Search for the cell housing the specified text and yield its [x, y] center coordinate. 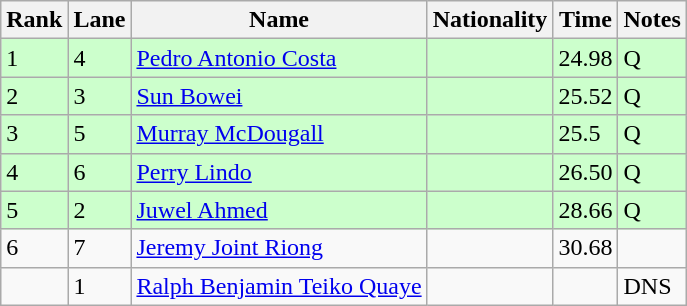
30.68 [586, 248]
Nationality [490, 20]
Name [279, 20]
Lane [100, 20]
Juwel Ahmed [279, 210]
Sun Bowei [279, 96]
Perry Lindo [279, 172]
Pedro Antonio Costa [279, 58]
Time [586, 20]
7 [100, 248]
DNS [652, 286]
Ralph Benjamin Teiko Quaye [279, 286]
24.98 [586, 58]
28.66 [586, 210]
25.52 [586, 96]
Rank [34, 20]
Murray McDougall [279, 134]
25.5 [586, 134]
Jeremy Joint Riong [279, 248]
26.50 [586, 172]
Notes [652, 20]
